Pinpoint the cell where the given text exists, returning its (x, y) midpoint coordinate. 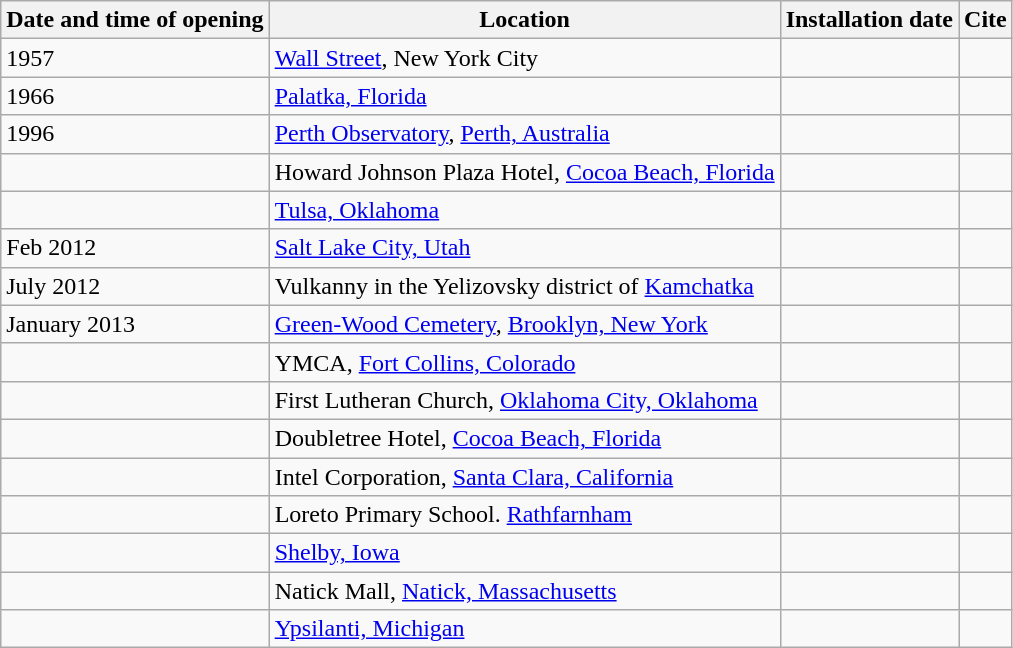
Salt Lake City, Utah (524, 248)
Location (524, 20)
July 2012 (135, 286)
Loreto Primary School. Rathfarnham (524, 515)
Wall Street, New York City (524, 58)
Installation date (869, 20)
Vulkanny in the Yelizovsky district of Kamchatka (524, 286)
Natick Mall, Natick, Massachusetts (524, 591)
1996 (135, 134)
Intel Corporation, Santa Clara, California (524, 477)
Shelby, Iowa (524, 553)
YMCA, Fort Collins, Colorado (524, 362)
Cite (986, 20)
Date and time of opening (135, 20)
January 2013 (135, 324)
Howard Johnson Plaza Hotel, Cocoa Beach, Florida (524, 172)
1957 (135, 58)
Tulsa, Oklahoma (524, 210)
First Lutheran Church, Oklahoma City, Oklahoma (524, 400)
Doubletree Hotel, Cocoa Beach, Florida (524, 438)
Ypsilanti, Michigan (524, 629)
Feb 2012 (135, 248)
1966 (135, 96)
Perth Observatory, Perth, Australia (524, 134)
Palatka, Florida (524, 96)
Green-Wood Cemetery, Brooklyn, New York (524, 324)
